Return (X, Y) of the center of cell containing provided text 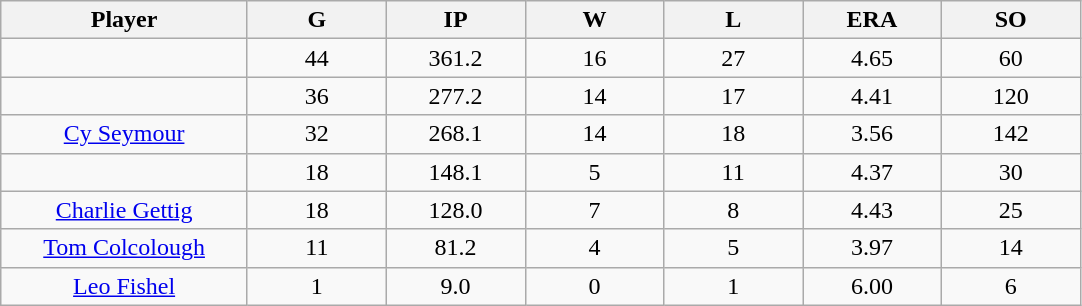
148.1 (456, 172)
Cy Seymour (124, 134)
7 (594, 210)
128.0 (456, 210)
Player (124, 20)
Tom Colcolough (124, 248)
SO (1010, 20)
Charlie Gettig (124, 210)
IP (456, 20)
ERA (872, 20)
Leo Fishel (124, 286)
268.1 (456, 134)
3.56 (872, 134)
60 (1010, 58)
0 (594, 286)
142 (1010, 134)
4 (594, 248)
9.0 (456, 286)
27 (734, 58)
4.65 (872, 58)
30 (1010, 172)
16 (594, 58)
361.2 (456, 58)
81.2 (456, 248)
277.2 (456, 96)
6 (1010, 286)
4.41 (872, 96)
L (734, 20)
4.43 (872, 210)
4.37 (872, 172)
32 (316, 134)
44 (316, 58)
W (594, 20)
120 (1010, 96)
25 (1010, 210)
3.97 (872, 248)
17 (734, 96)
36 (316, 96)
6.00 (872, 286)
G (316, 20)
8 (734, 210)
